Pinpoint the cell where the given text exists, returning its [x, y] midpoint coordinate. 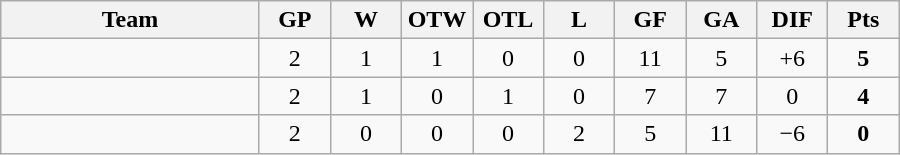
+6 [792, 58]
OTL [508, 20]
DIF [792, 20]
Team [130, 20]
4 [864, 96]
GF [650, 20]
L [580, 20]
GA [722, 20]
OTW [436, 20]
−6 [792, 134]
Pts [864, 20]
GP [294, 20]
W [366, 20]
